Output the [x, y] coordinate of the center of the cell containing the given text.  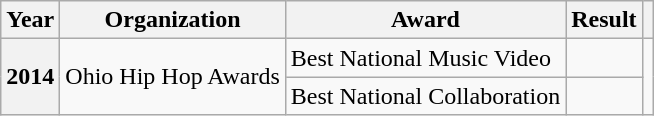
Best National Collaboration [425, 96]
Result [604, 20]
Organization [173, 20]
Ohio Hip Hop Awards [173, 77]
Award [425, 20]
2014 [30, 77]
Best National Music Video [425, 58]
Year [30, 20]
